Detect which cell encompasses the target text, then output its [X, Y] center coordinate. 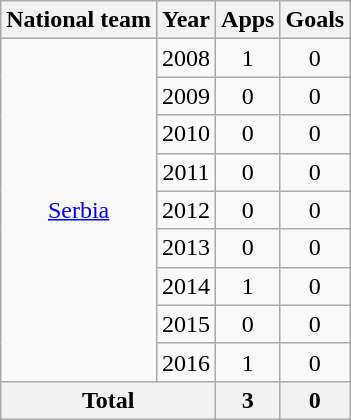
Serbia [79, 210]
2012 [186, 210]
Goals [315, 20]
2010 [186, 134]
2016 [186, 362]
3 [248, 400]
Apps [248, 20]
2009 [186, 96]
2013 [186, 248]
2011 [186, 172]
Total [108, 400]
2015 [186, 324]
2014 [186, 286]
National team [79, 20]
Year [186, 20]
2008 [186, 58]
